Capture the cell that displays the provided text and extract its [X, Y] central coordinate. 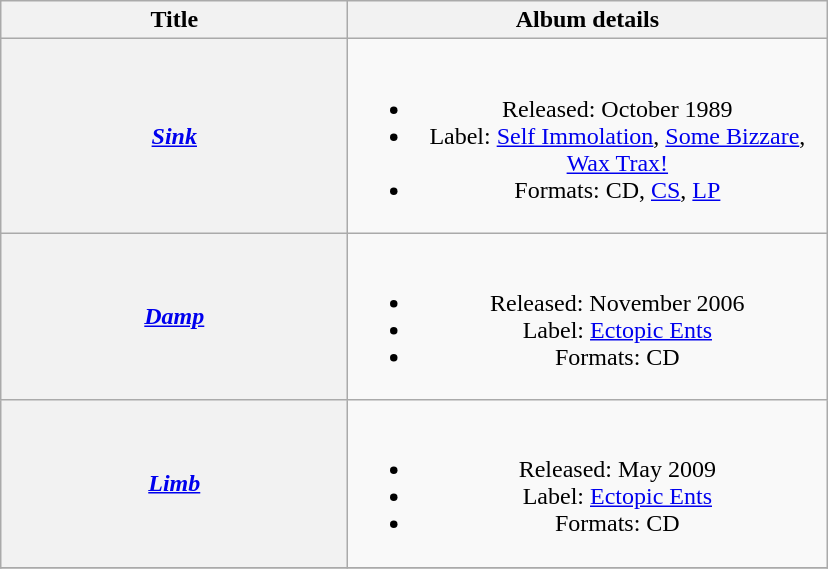
Limb [174, 484]
Sink [174, 136]
Released: May 2009Label: Ectopic EntsFormats: CD [588, 484]
Released: October 1989Label: Self Immolation, Some Bizzare, Wax Trax!Formats: CD, CS, LP [588, 136]
Damp [174, 316]
Album details [588, 20]
Released: November 2006Label: Ectopic EntsFormats: CD [588, 316]
Title [174, 20]
